Find where the given text appears and provide that cell's center as (X, Y) coordinate. 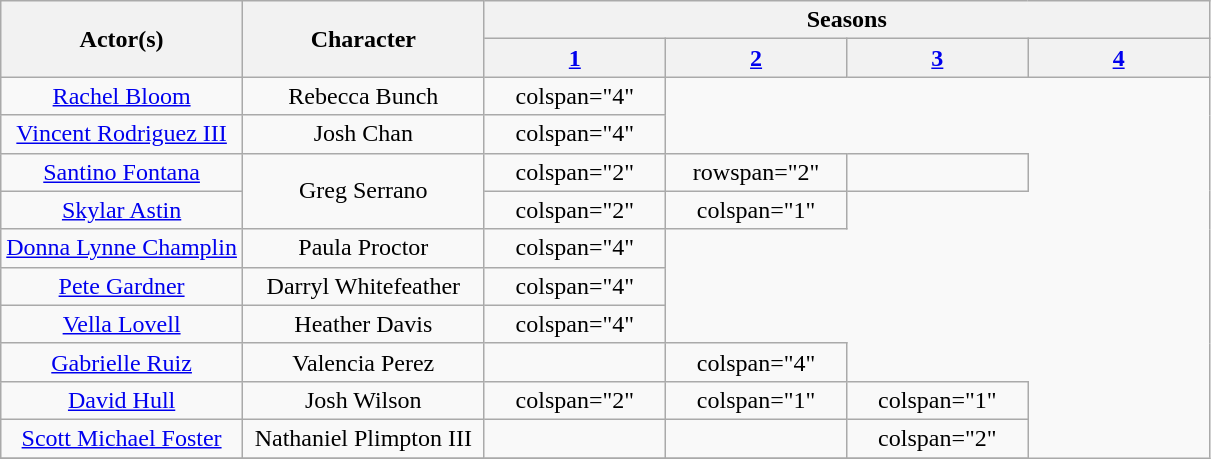
4 (1118, 58)
rowspan="2" (756, 172)
Greg Serrano (363, 191)
1 (574, 58)
Character (363, 39)
Santino Fontana (122, 172)
Darryl Whitefeather (363, 286)
Gabrielle Ruiz (122, 362)
Vella Lovell (122, 324)
Valencia Perez (363, 362)
Paula Proctor (363, 248)
Scott Michael Foster (122, 438)
Seasons (846, 20)
Pete Gardner (122, 286)
Actor(s) (122, 39)
Heather Davis (363, 324)
Vincent Rodriguez III (122, 134)
Skylar Astin (122, 210)
Rachel Bloom (122, 96)
Josh Wilson (363, 400)
2 (756, 58)
Donna Lynne Champlin (122, 248)
Nathaniel Plimpton III (363, 438)
Rebecca Bunch (363, 96)
David Hull (122, 400)
3 (938, 58)
Josh Chan (363, 134)
